Identify which cell holds the provided text, then report its (X, Y) central coordinate. 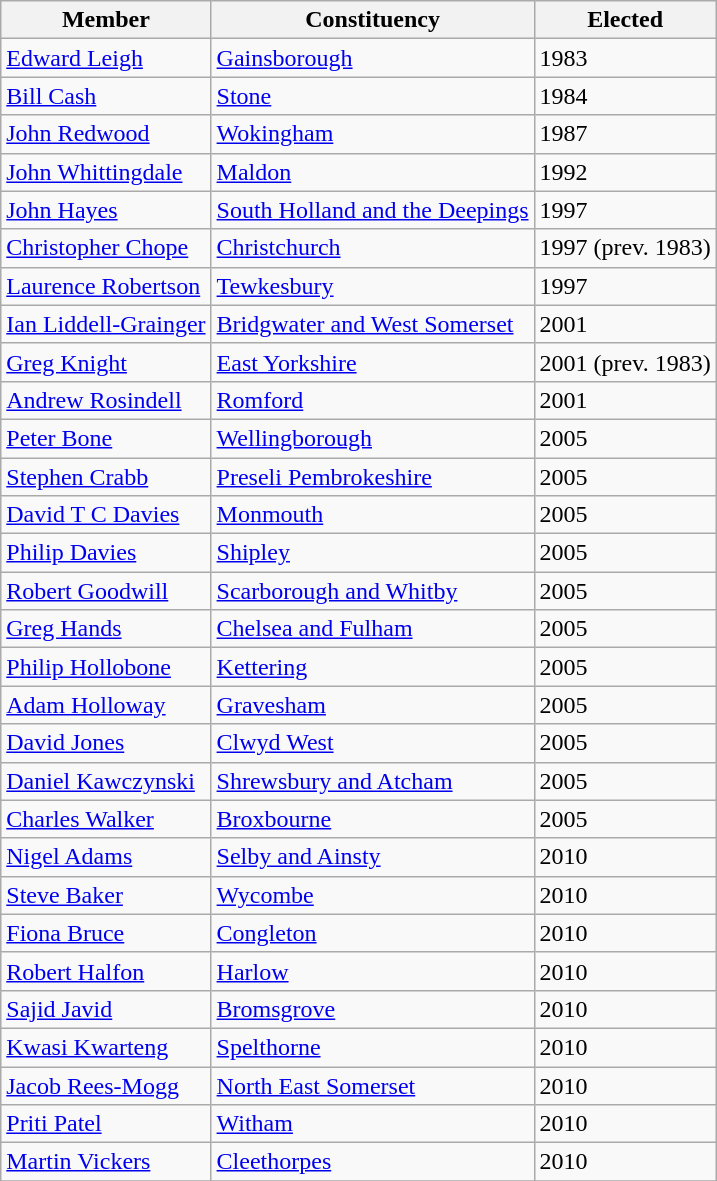
Stephen Crabb (106, 477)
Scarborough and Whitby (372, 591)
Shipley (372, 553)
Jacob Rees-Mogg (106, 1085)
Maldon (372, 172)
Andrew Rosindell (106, 400)
John Whittingdale (106, 172)
Robert Halfon (106, 971)
Tewkesbury (372, 286)
Shrewsbury and Atcham (372, 781)
Martin Vickers (106, 1162)
South Holland and the Deepings (372, 210)
Ian Liddell-Grainger (106, 324)
North East Somerset (372, 1085)
1983 (625, 58)
Sajid Javid (106, 1009)
Broxbourne (372, 819)
Christchurch (372, 248)
Laurence Robertson (106, 286)
Constituency (372, 20)
Edward Leigh (106, 58)
Preseli Pembrokeshire (372, 477)
Robert Goodwill (106, 591)
Daniel Kawczynski (106, 781)
Spelthorne (372, 1047)
John Hayes (106, 210)
Bill Cash (106, 96)
Steve Baker (106, 895)
1997 (prev. 1983) (625, 248)
Cleethorpes (372, 1162)
Romford (372, 400)
David T C Davies (106, 515)
Kettering (372, 667)
Philip Davies (106, 553)
Gainsborough (372, 58)
Monmouth (372, 515)
1984 (625, 96)
Adam Holloway (106, 705)
Member (106, 20)
Selby and Ainsty (372, 857)
Chelsea and Fulham (372, 629)
Gravesham (372, 705)
East Yorkshire (372, 362)
Greg Hands (106, 629)
Kwasi Kwarteng (106, 1047)
Congleton (372, 933)
Philip Hollobone (106, 667)
Clwyd West (372, 743)
Stone (372, 96)
1987 (625, 134)
1992 (625, 172)
Peter Bone (106, 438)
Wycombe (372, 895)
David Jones (106, 743)
Fiona Bruce (106, 933)
Nigel Adams (106, 857)
Harlow (372, 971)
Wokingham (372, 134)
John Redwood (106, 134)
2001 (prev. 1983) (625, 362)
Elected (625, 20)
Greg Knight (106, 362)
Priti Patel (106, 1124)
Christopher Chope (106, 248)
Bridgwater and West Somerset (372, 324)
Bromsgrove (372, 1009)
Charles Walker (106, 819)
Witham (372, 1124)
Wellingborough (372, 438)
